Search for the cell housing the specified text and yield its [X, Y] center coordinate. 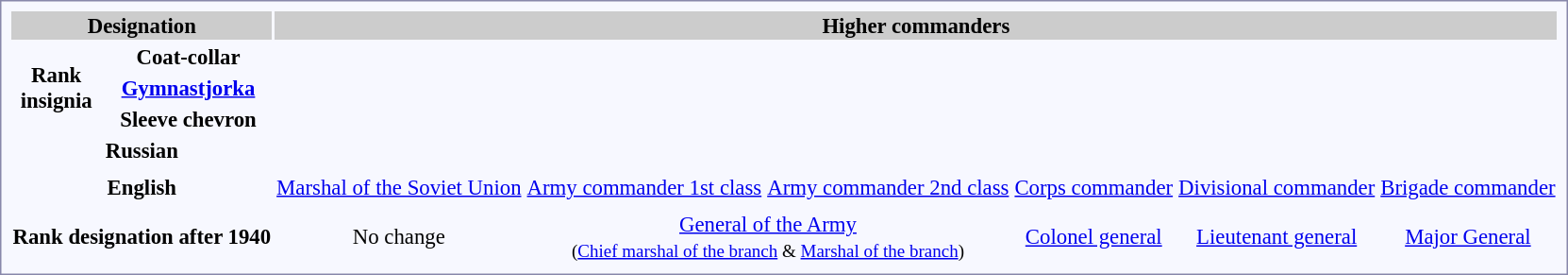
Coat-collar [188, 57]
Designation [142, 26]
Higher commanders [916, 26]
Colonel general [1094, 236]
Marshal of the Soviet Union [399, 187]
General of the Army(Chief marshal of the branch & Marshal of the branch) [768, 236]
Russian [142, 150]
Rank designation after 1940 [142, 236]
Corps commander [1094, 187]
No change [399, 236]
Gymnastjorka [188, 88]
English [142, 187]
Army commander 2nd class [889, 187]
Army commander 1st class [644, 187]
Rankinsignia [57, 88]
Lieutenant general [1277, 236]
Brigade commander [1468, 187]
Major General [1468, 236]
Sleeve chevron [188, 119]
Divisional commander [1277, 187]
